For the text-containing cell, return its midpoint in [X, Y] coordinate format. 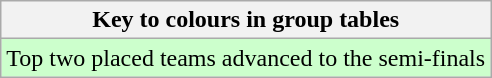
Key to colours in group tables [246, 20]
Top two placed teams advanced to the semi-finals [246, 58]
